Find where the given text appears and provide that cell's center as (X, Y) coordinate. 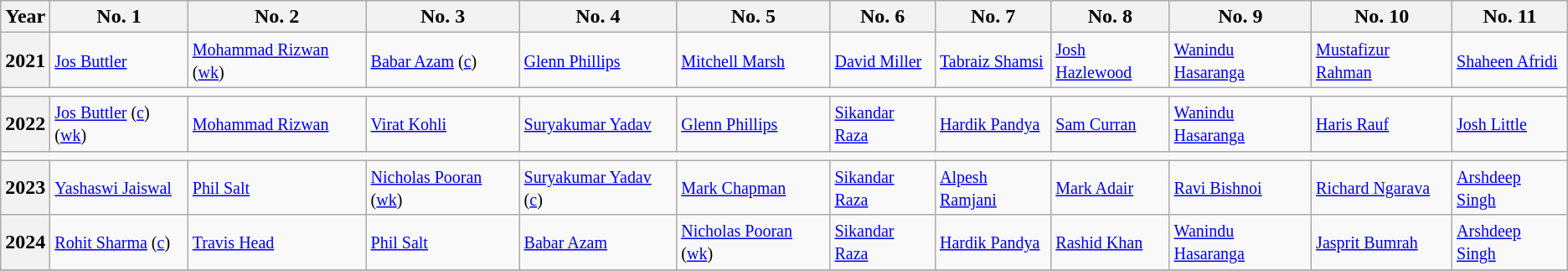
Mohammad Rizwan (276, 124)
Jos Buttler (c) (wk) (119, 124)
No. 7 (993, 17)
No. 6 (883, 17)
No. 8 (1111, 17)
Virat Kohli (442, 124)
No. 4 (598, 17)
Rohit Sharma (c) (119, 242)
No. 1 (119, 17)
Mark Adair (1111, 188)
No. 9 (1240, 17)
No. 3 (442, 17)
Babar Azam (598, 242)
Jos Buttler (119, 60)
David Miller (883, 60)
No. 10 (1382, 17)
Mitchell Marsh (754, 60)
2021 (25, 60)
Yashaswi Jaiswal (119, 188)
Mark Chapman (754, 188)
Jasprit Bumrah (1382, 242)
No. 5 (754, 17)
Josh Hazlewood (1111, 60)
Ravi Bishnoi (1240, 188)
Richard Ngarava (1382, 188)
Year (25, 17)
Alpesh Ramjani (993, 188)
Travis Head (276, 242)
Josh Little (1510, 124)
2023 (25, 188)
2022 (25, 124)
Rashid Khan (1111, 242)
Suryakumar Yadav (c) (598, 188)
Suryakumar Yadav (598, 124)
Sam Curran (1111, 124)
No. 2 (276, 17)
Mustafizur Rahman (1382, 60)
Shaheen Afridi (1510, 60)
Haris Rauf (1382, 124)
No. 11 (1510, 17)
Babar Azam (c) (442, 60)
Mohammad Rizwan (wk) (276, 60)
Tabraiz Shamsi (993, 60)
2024 (25, 242)
